Capture the cell that displays the provided text and extract its (X, Y) central coordinate. 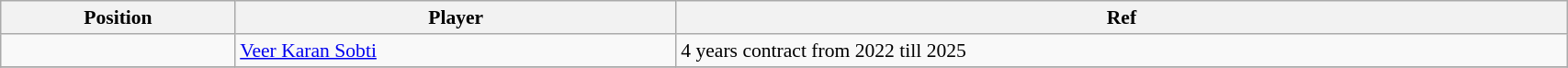
Player (456, 17)
Veer Karan Sobti (456, 51)
4 years contract from 2022 till 2025 (1121, 51)
Ref (1121, 17)
Position (118, 17)
